For the text-containing cell, return its midpoint in (x, y) coordinate format. 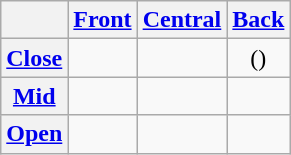
Close (34, 58)
() (258, 58)
Mid (34, 96)
Open (34, 134)
Central (182, 20)
Front (102, 20)
Back (258, 20)
